Determine the (X, Y) coordinate at the center of the cell enclosing the given text.  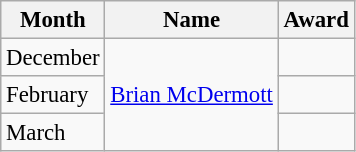
Brian McDermott (192, 96)
December (53, 58)
March (53, 133)
February (53, 95)
Name (192, 20)
Month (53, 20)
Award (316, 20)
